Return [x, y] of the center of cell containing provided text 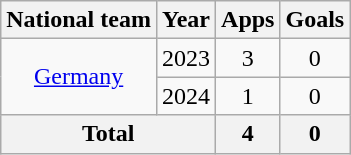
2023 [186, 58]
4 [248, 134]
Apps [248, 20]
3 [248, 58]
2024 [186, 96]
Germany [79, 77]
Goals [315, 20]
National team [79, 20]
1 [248, 96]
Year [186, 20]
Total [108, 134]
